Scan for the cell matching the given text and deliver its [x, y] coordinate at center. 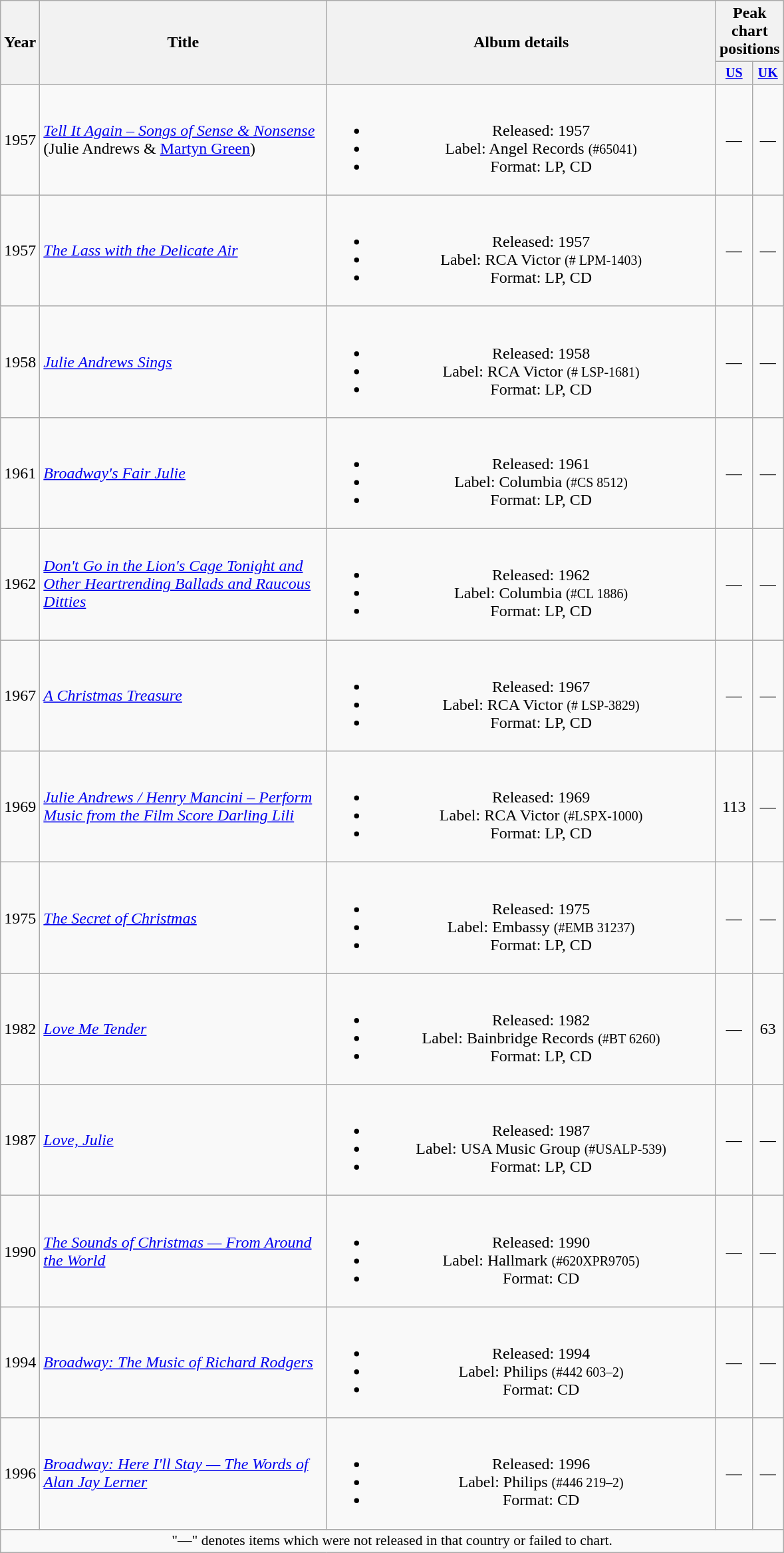
1982 [20, 1029]
Released: 1962Label: Columbia (#CL 1886)Format: LP, CD [521, 584]
Released: 1961Label: Columbia (#CS 8512)Format: LP, CD [521, 472]
Released: 1990Label: Hallmark (#620XPR9705)Format: CD [521, 1251]
Released: 1987Label: USA Music Group (#USALP-539)Format: LP, CD [521, 1140]
Released: 1958Label: RCA Victor (# LSP-1681)Format: LP, CD [521, 362]
Julie Andrews Sings [184, 362]
Year [20, 43]
Released: 1957Label: RCA Victor (# LPM-1403)Format: LP, CD [521, 250]
Released: 1969Label: RCA Victor (#LSPX-1000)Format: LP, CD [521, 806]
The Sounds of Christmas — From Around the World [184, 1251]
Tell It Again – Songs of Sense & Nonsense (Julie Andrews & Martyn Green) [184, 140]
US [734, 73]
1969 [20, 806]
Broadway: The Music of Richard Rodgers [184, 1363]
Album details [521, 43]
Released: 1996Label: Philips (#446 219–2)Format: CD [521, 1473]
Released: 1994Label: Philips (#442 603–2)Format: CD [521, 1363]
1990 [20, 1251]
The Lass with the Delicate Air [184, 250]
63 [767, 1029]
Julie Andrews / Henry Mancini – Perform Music from the Film Score Darling Lili [184, 806]
Released: 1975Label: Embassy (#EMB 31237)Format: LP, CD [521, 918]
1961 [20, 472]
Released: 1957Label: Angel Records (#65041)Format: LP, CD [521, 140]
Love Me Tender [184, 1029]
UK [767, 73]
Peak chart positions [749, 31]
Don't Go in the Lion's Cage Tonight and Other Heartrending Ballads and Raucous Ditties [184, 584]
1975 [20, 918]
"—" denotes items which were not released in that country or failed to chart. [392, 1541]
A Christmas Treasure [184, 696]
Title [184, 43]
1996 [20, 1473]
1958 [20, 362]
1967 [20, 696]
113 [734, 806]
1962 [20, 584]
1994 [20, 1363]
Released: 1982Label: Bainbridge Records (#BT 6260)Format: LP, CD [521, 1029]
Released: 1967Label: RCA Victor (# LSP-3829)Format: LP, CD [521, 696]
1987 [20, 1140]
Broadway's Fair Julie [184, 472]
The Secret of Christmas [184, 918]
Broadway: Here I'll Stay — The Words of Alan Jay Lerner [184, 1473]
Love, Julie [184, 1140]
